Extract the [x, y] coordinate from the center of the cell holding the provided text.  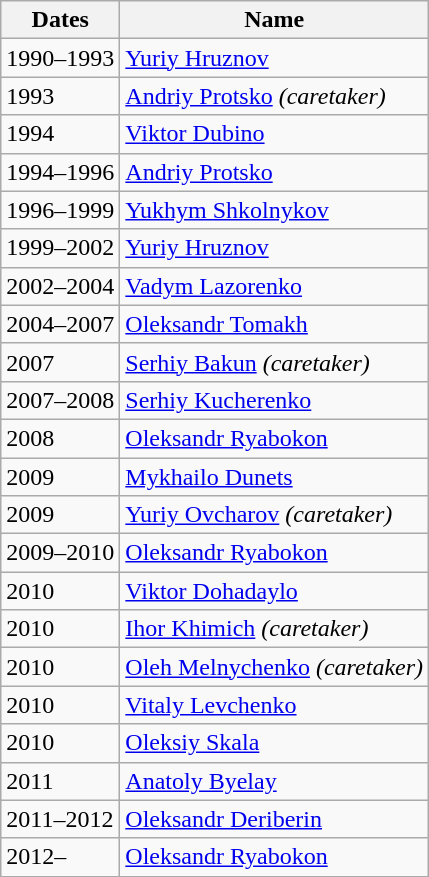
Andriy Protsko (caretaker) [274, 96]
Viktor Dohadaylo [274, 591]
1990–1993 [60, 58]
Andriy Protsko [274, 172]
1993 [60, 96]
2004–2007 [60, 324]
Dates [60, 20]
2002–2004 [60, 286]
Oleh Melnychenko (caretaker) [274, 667]
1996–1999 [60, 210]
Yuriy Ovcharov (caretaker) [274, 515]
Yukhym Shkolnykov [274, 210]
2009–2010 [60, 553]
Oleksiy Skala [274, 743]
2008 [60, 438]
Mykhailo Dunets [274, 477]
2012– [60, 857]
Anatoly Byelay [274, 781]
Oleksandr Deriberin [274, 819]
2007 [60, 362]
2011 [60, 781]
Serhiy Bakun (caretaker) [274, 362]
Vadym Lazorenko [274, 286]
1999–2002 [60, 248]
Vitaly Levchenko [274, 705]
Name [274, 20]
Viktor Dubino [274, 134]
2007–2008 [60, 400]
2011–2012 [60, 819]
Serhiy Kucherenko [274, 400]
1994 [60, 134]
Oleksandr Tomakh [274, 324]
1994–1996 [60, 172]
Ihor Khimich (caretaker) [274, 629]
